Pinpoint the cell where the given text exists, returning its [X, Y] midpoint coordinate. 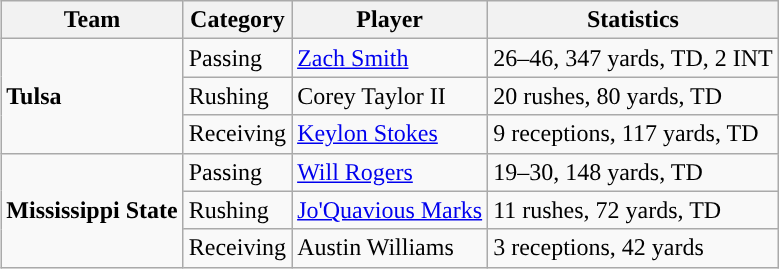
11 rushes, 72 yards, TD [634, 210]
19–30, 148 yards, TD [634, 172]
Corey Taylor II [390, 96]
Will Rogers [390, 172]
9 receptions, 117 yards, TD [634, 134]
Jo'Quavious Marks [390, 210]
Category [237, 20]
20 rushes, 80 yards, TD [634, 96]
Mississippi State [92, 210]
Zach Smith [390, 58]
Player [390, 20]
Austin Williams [390, 248]
26–46, 347 yards, TD, 2 INT [634, 58]
Tulsa [92, 96]
3 receptions, 42 yards [634, 248]
Statistics [634, 20]
Team [92, 20]
Keylon Stokes [390, 134]
